Detect which cell encompasses the target text, then output its [X, Y] center coordinate. 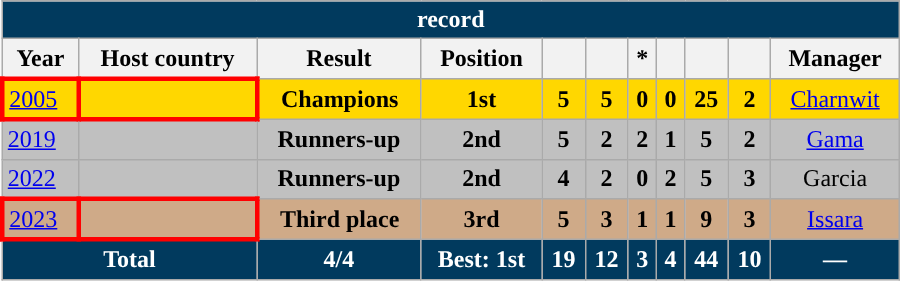
Manager [835, 59]
Third place [339, 220]
— [835, 260]
2005 [40, 98]
2022 [40, 179]
Year [40, 59]
2023 [40, 220]
Charnwit [835, 98]
1st [482, 98]
3rd [482, 220]
10 [750, 260]
19 [564, 260]
Gama [835, 139]
Total [129, 260]
Position [482, 59]
Best: 1st [482, 260]
Champions [339, 98]
9 [706, 220]
2019 [40, 139]
44 [706, 260]
4/4 [339, 260]
Issara [835, 220]
25 [706, 98]
Garcia [835, 179]
record [450, 20]
* [642, 59]
12 [606, 260]
Result [339, 59]
Host country [167, 59]
